Locate the cell with the specified text and output its (X, Y) center coordinate. 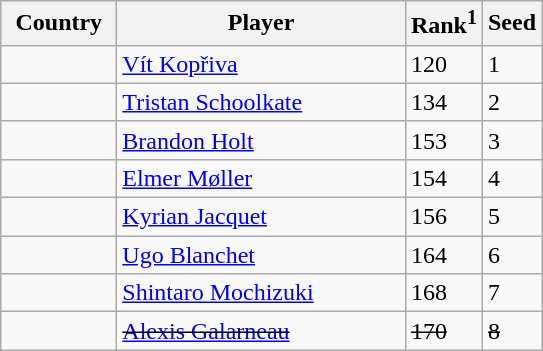
1 (512, 64)
Ugo Blanchet (262, 255)
164 (444, 255)
168 (444, 293)
2 (512, 102)
6 (512, 255)
Alexis Galarneau (262, 331)
Seed (512, 24)
Rank1 (444, 24)
4 (512, 178)
7 (512, 293)
154 (444, 178)
134 (444, 102)
8 (512, 331)
Shintaro Mochizuki (262, 293)
170 (444, 331)
153 (444, 140)
3 (512, 140)
Kyrian Jacquet (262, 217)
5 (512, 217)
Elmer Møller (262, 178)
Country (59, 24)
Brandon Holt (262, 140)
Player (262, 24)
Vít Kopřiva (262, 64)
120 (444, 64)
156 (444, 217)
Tristan Schoolkate (262, 102)
